Capture the cell that displays the provided text and extract its (x, y) central coordinate. 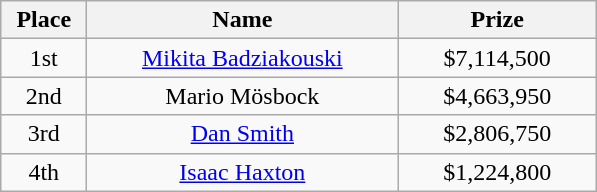
Dan Smith (242, 134)
Prize (498, 20)
2nd (44, 96)
$7,114,500 (498, 58)
1st (44, 58)
$1,224,800 (498, 172)
3rd (44, 134)
Name (242, 20)
Mario Mösbock (242, 96)
Isaac Haxton (242, 172)
$4,663,950 (498, 96)
Mikita Badziakouski (242, 58)
$2,806,750 (498, 134)
4th (44, 172)
Place (44, 20)
